Locate the cell with the specified text and output its (x, y) center coordinate. 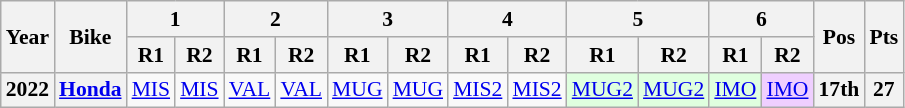
4 (508, 19)
Honda (90, 90)
Pts (884, 36)
6 (761, 19)
2022 (28, 90)
Pos (840, 36)
1 (176, 19)
2 (276, 19)
5 (638, 19)
27 (884, 90)
3 (388, 19)
Year (28, 36)
Bike (90, 36)
17th (840, 90)
